Pinpoint the cell where the given text exists, returning its (x, y) midpoint coordinate. 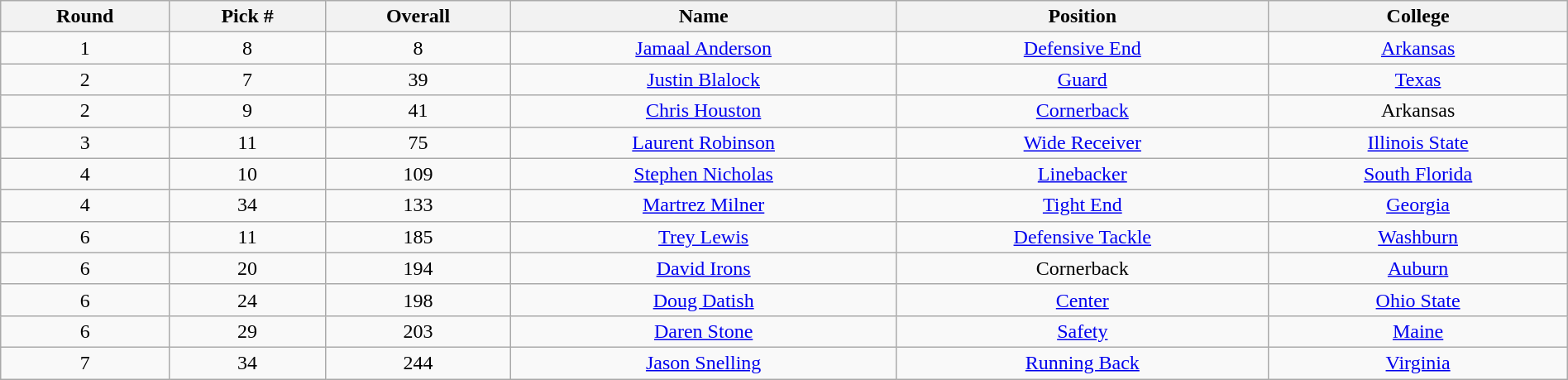
198 (418, 300)
1 (85, 48)
Maine (1417, 331)
Ohio State (1417, 300)
Defensive Tackle (1083, 237)
Center (1083, 300)
203 (418, 331)
Laurent Robinson (704, 142)
College (1417, 17)
Stephen Nicholas (704, 174)
41 (418, 111)
75 (418, 142)
Defensive End (1083, 48)
24 (248, 300)
Pick # (248, 17)
Illinois State (1417, 142)
Wide Receiver (1083, 142)
10 (248, 174)
Tight End (1083, 205)
Doug Datish (704, 300)
Daren Stone (704, 331)
Chris Houston (704, 111)
185 (418, 237)
9 (248, 111)
29 (248, 331)
Justin Blalock (704, 79)
Georgia (1417, 205)
Texas (1417, 79)
South Florida (1417, 174)
244 (418, 363)
Overall (418, 17)
David Irons (704, 268)
Trey Lewis (704, 237)
Round (85, 17)
Guard (1083, 79)
Safety (1083, 331)
Name (704, 17)
Martrez Milner (704, 205)
3 (85, 142)
194 (418, 268)
Running Back (1083, 363)
39 (418, 79)
Jason Snelling (704, 363)
Linebacker (1083, 174)
Washburn (1417, 237)
Virginia (1417, 363)
Jamaal Anderson (704, 48)
109 (418, 174)
Position (1083, 17)
Auburn (1417, 268)
133 (418, 205)
20 (248, 268)
